Return [X, Y] of the center of cell containing provided text 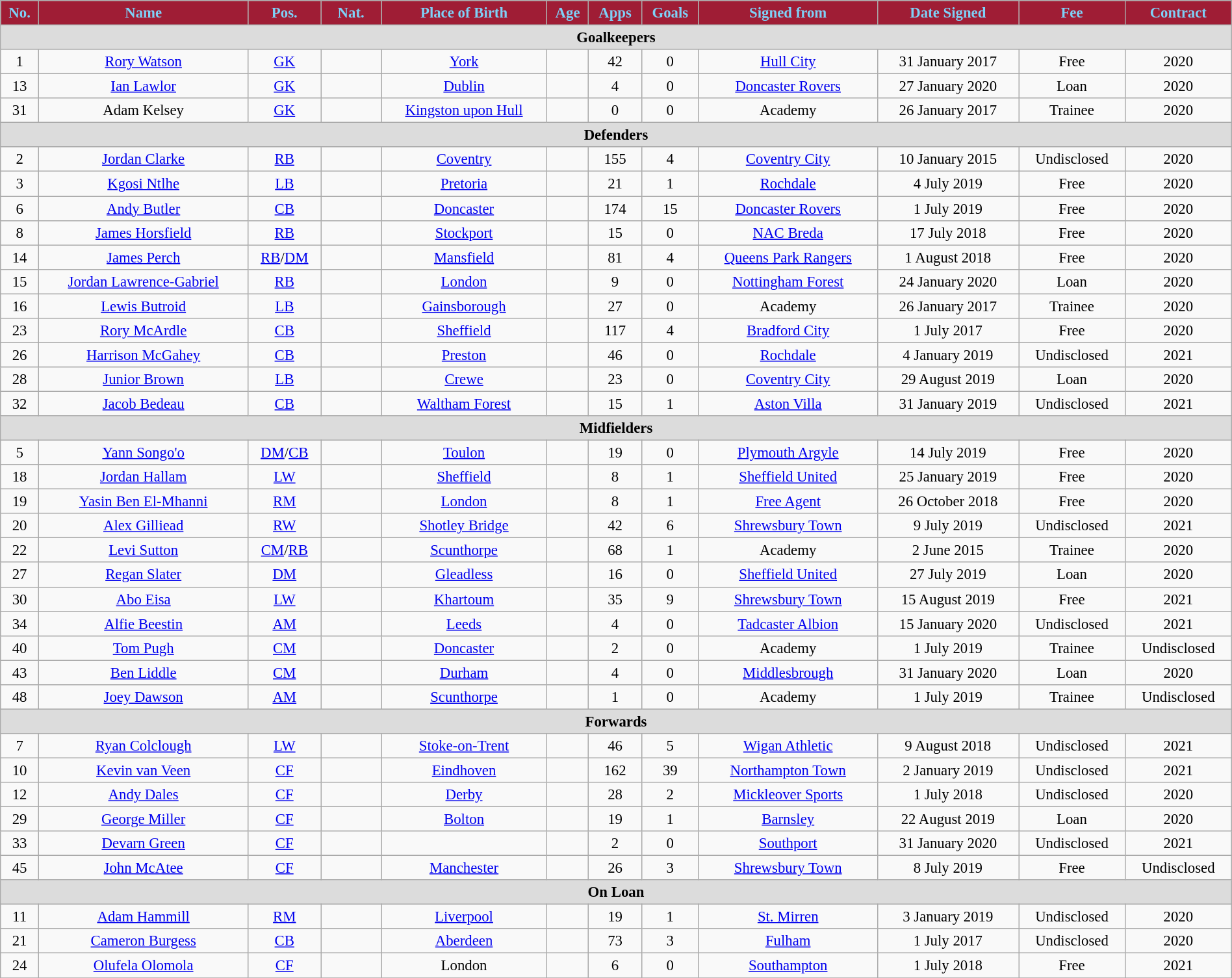
40 [19, 648]
4 July 2019 [948, 184]
Hull City [788, 62]
Junior Brown [143, 380]
155 [615, 159]
Stoke-on-Trent [464, 746]
Gainsborough [464, 306]
32 [19, 404]
9 July 2019 [948, 526]
39 [670, 770]
27 January 2020 [948, 86]
Plymouth Argyle [788, 453]
Andy Butler [143, 209]
17 July 2018 [948, 233]
CM/RB [285, 550]
Defenders [616, 135]
3 January 2019 [948, 917]
Joey Dawson [143, 697]
35 [615, 599]
Ben Liddle [143, 673]
James Horsfield [143, 233]
Queens Park Rangers [788, 257]
Free Agent [788, 502]
8 July 2019 [948, 868]
Date Signed [948, 13]
Ian Lawlor [143, 86]
Contract [1178, 13]
2 June 2015 [948, 550]
14 [19, 257]
18 [19, 477]
Rory McArdle [143, 331]
73 [615, 942]
Aston Villa [788, 404]
Fee [1072, 13]
7 [19, 746]
Shotley Bridge [464, 526]
Goalkeepers [616, 38]
DM [285, 575]
Devarn Green [143, 843]
68 [615, 550]
26 October 2018 [948, 502]
Midfielders [616, 428]
22 August 2019 [948, 819]
Derby [464, 795]
Ryan Colclough [143, 746]
Wigan Athletic [788, 746]
4 January 2019 [948, 355]
Bradford City [788, 331]
RW [285, 526]
Nat. [351, 13]
Eindhoven [464, 770]
Liverpool [464, 917]
10 January 2015 [948, 159]
174 [615, 209]
Southport [788, 843]
117 [615, 331]
Adam Hammill [143, 917]
34 [19, 624]
Gleadless [464, 575]
15 January 2020 [948, 624]
Middlesbrough [788, 673]
George Miller [143, 819]
Name [143, 13]
Alex Gilliead [143, 526]
Jordan Clarke [143, 159]
45 [19, 868]
14 July 2019 [948, 453]
Jacob Bedeau [143, 404]
9 August 2018 [948, 746]
Preston [464, 355]
Kgosi Ntlhe [143, 184]
Stockport [464, 233]
Leeds [464, 624]
31 January 2019 [948, 404]
11 [19, 917]
Andy Dales [143, 795]
Fulham [788, 942]
27 July 2019 [948, 575]
Toulon [464, 453]
Tom Pugh [143, 648]
Barnsley [788, 819]
Yann Songo'o [143, 453]
Olufela Olomola [143, 966]
Abo Eisa [143, 599]
20 [19, 526]
22 [19, 550]
Nottingham Forest [788, 281]
15 August 2019 [948, 599]
Manchester [464, 868]
48 [19, 697]
NAC Breda [788, 233]
Khartoum [464, 599]
Mickleover Sports [788, 795]
24 [19, 966]
Jordan Lawrence-Gabriel [143, 281]
Goals [670, 13]
Harrison McGahey [143, 355]
Rory Watson [143, 62]
Tadcaster Albion [788, 624]
Coventry [464, 159]
St. Mirren [788, 917]
Bolton [464, 819]
James Perch [143, 257]
Forwards [616, 721]
Signed from [788, 13]
Pretoria [464, 184]
33 [19, 843]
Aberdeen [464, 942]
Cameron Burgess [143, 942]
10 [19, 770]
Lewis Butroid [143, 306]
Yasin Ben El-Mhanni [143, 502]
2 January 2019 [948, 770]
Jordan Hallam [143, 477]
York [464, 62]
Durham [464, 673]
Adam Kelsey [143, 110]
Age [568, 13]
1 August 2018 [948, 257]
162 [615, 770]
DM/CB [285, 453]
Place of Birth [464, 13]
24 January 2020 [948, 281]
John McAtee [143, 868]
25 January 2019 [948, 477]
Northampton Town [788, 770]
Levi Sutton [143, 550]
Pos. [285, 13]
Crewe [464, 380]
Mansfield [464, 257]
Dublin [464, 86]
30 [19, 599]
81 [615, 257]
13 [19, 86]
Apps [615, 13]
31 January 2017 [948, 62]
43 [19, 673]
Southampton [788, 966]
Waltham Forest [464, 404]
Alfie Beestin [143, 624]
31 [19, 110]
On Loan [616, 892]
Regan Slater [143, 575]
Kingston upon Hull [464, 110]
12 [19, 795]
29 August 2019 [948, 380]
No. [19, 13]
Kevin van Veen [143, 770]
RB/DM [285, 257]
29 [19, 819]
